Return the (x, y) coordinate for the center point of the cell that contains the specified text.  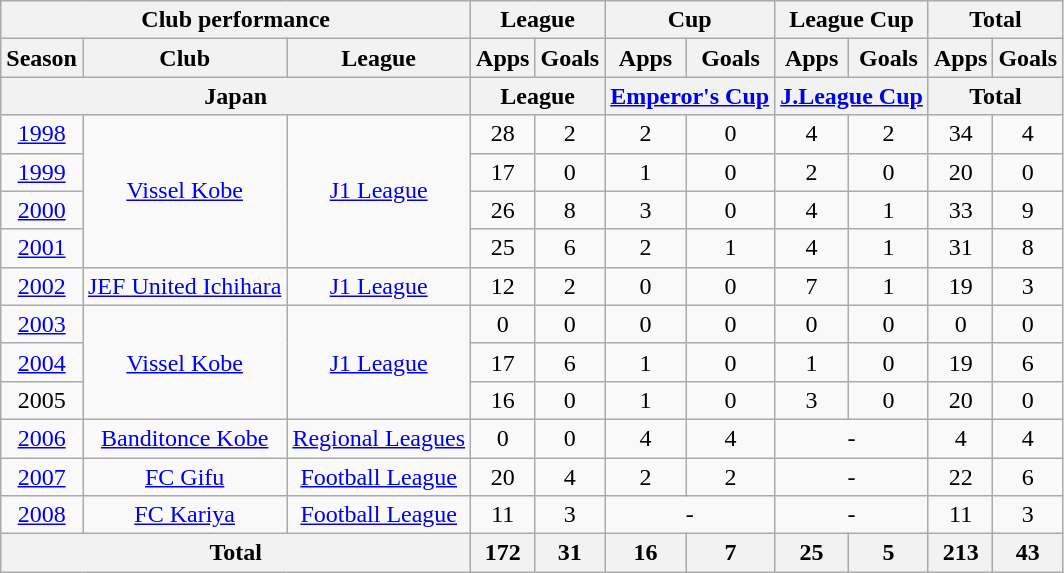
2002 (42, 286)
League Cup (852, 20)
2008 (42, 515)
26 (503, 210)
172 (503, 553)
2000 (42, 210)
Club performance (236, 20)
Club (184, 58)
J.League Cup (852, 96)
JEF United Ichihara (184, 286)
FC Gifu (184, 477)
9 (1028, 210)
43 (1028, 553)
Regional Leagues (379, 438)
Emperor's Cup (690, 96)
12 (503, 286)
2007 (42, 477)
2004 (42, 362)
34 (960, 134)
2001 (42, 248)
Japan (236, 96)
5 (888, 553)
2005 (42, 400)
1999 (42, 172)
Banditonce Kobe (184, 438)
28 (503, 134)
2003 (42, 324)
22 (960, 477)
1998 (42, 134)
FC Kariya (184, 515)
2006 (42, 438)
Cup (690, 20)
213 (960, 553)
33 (960, 210)
Season (42, 58)
